Find where the given text appears and provide that cell's center as [X, Y] coordinate. 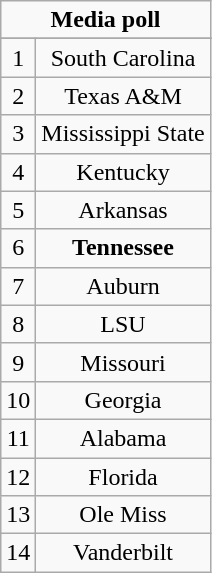
Missouri [123, 362]
Kentucky [123, 172]
Media poll [106, 20]
Alabama [123, 438]
Arkansas [123, 210]
8 [18, 324]
2 [18, 96]
5 [18, 210]
Texas A&M [123, 96]
3 [18, 134]
12 [18, 477]
Ole Miss [123, 515]
Tennessee [123, 248]
14 [18, 553]
4 [18, 172]
9 [18, 362]
Mississippi State [123, 134]
1 [18, 58]
13 [18, 515]
Auburn [123, 286]
10 [18, 400]
7 [18, 286]
Vanderbilt [123, 553]
Georgia [123, 400]
6 [18, 248]
Florida [123, 477]
11 [18, 438]
LSU [123, 324]
South Carolina [123, 58]
